For the text-containing cell, return its midpoint in [X, Y] coordinate format. 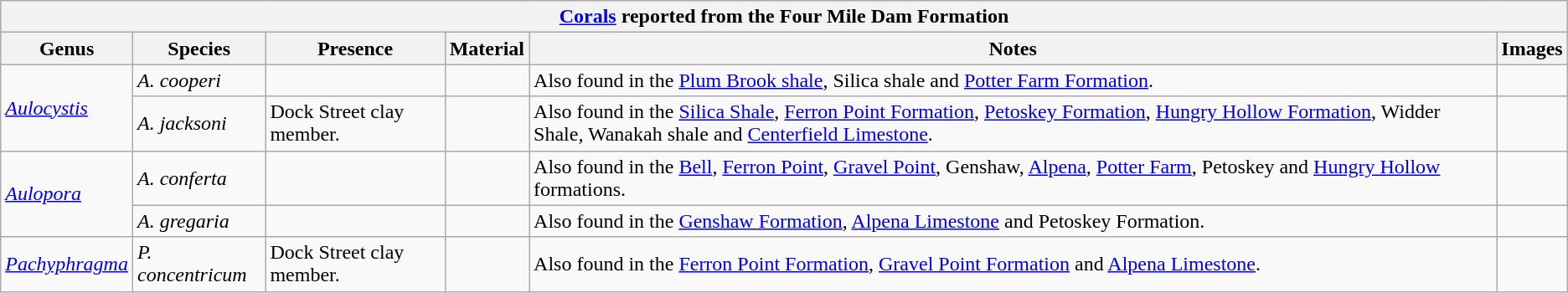
Corals reported from the Four Mile Dam Formation [784, 17]
Also found in the Plum Brook shale, Silica shale and Potter Farm Formation. [1014, 80]
A. jacksoni [199, 124]
Genus [67, 49]
Also found in the Ferron Point Formation, Gravel Point Formation and Alpena Limestone. [1014, 265]
Aulopora [67, 194]
Images [1532, 49]
Notes [1014, 49]
Presence [355, 49]
Pachyphragma [67, 265]
P. concentricum [199, 265]
Aulocystis [67, 107]
Species [199, 49]
Also found in the Bell, Ferron Point, Gravel Point, Genshaw, Alpena, Potter Farm, Petoskey and Hungry Hollow formations. [1014, 177]
Material [487, 49]
A. gregaria [199, 221]
Also found in the Genshaw Formation, Alpena Limestone and Petoskey Formation. [1014, 221]
A. cooperi [199, 80]
A. conferta [199, 177]
